Scan for the cell matching the given text and deliver its [x, y] coordinate at center. 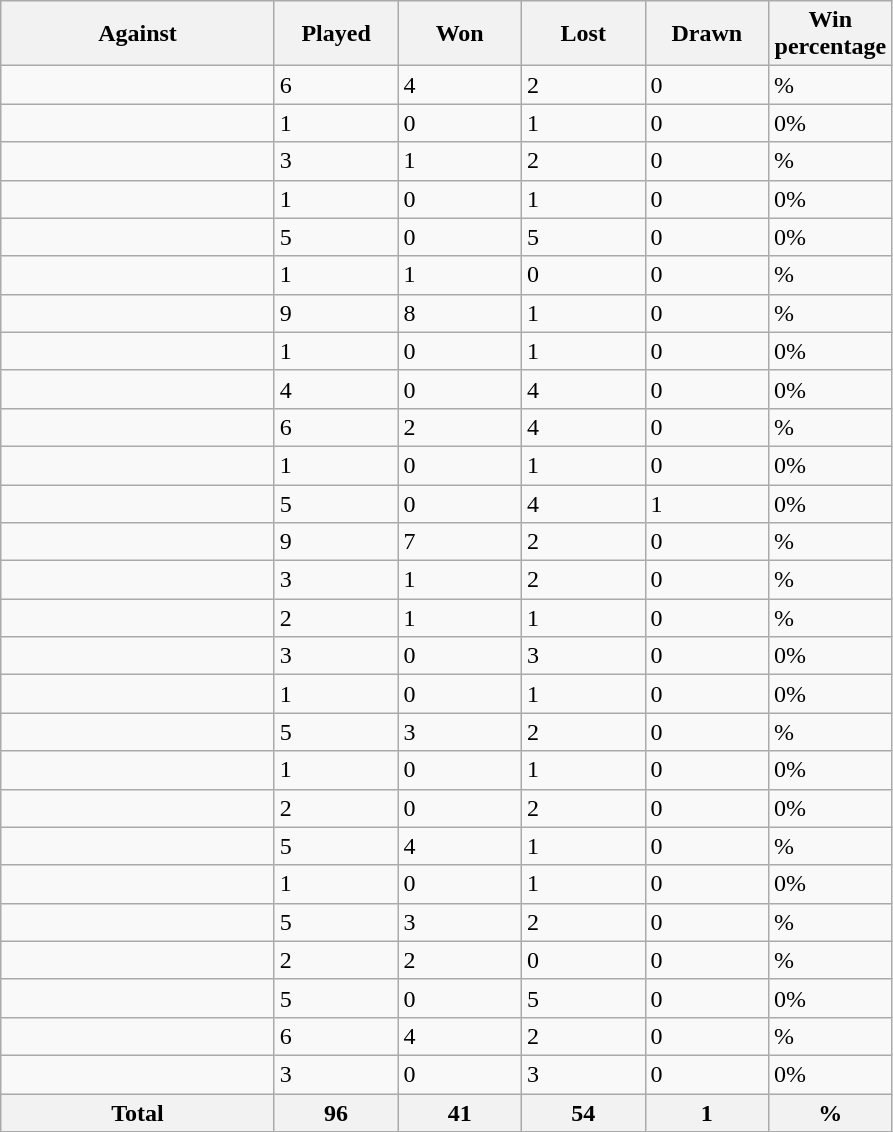
7 [460, 542]
Drawn [707, 34]
Won [460, 34]
41 [460, 1113]
Lost [583, 34]
Total [138, 1113]
54 [583, 1113]
Played [336, 34]
Win percentage [831, 34]
96 [336, 1113]
8 [460, 313]
Against [138, 34]
